Pinpoint the cell where the given text exists, returning its (X, Y) midpoint coordinate. 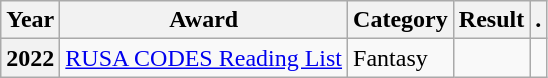
Result (491, 20)
RUSA CODES Reading List (204, 58)
. (538, 20)
Year (30, 20)
Category (401, 20)
Award (204, 20)
2022 (30, 58)
Fantasy (401, 58)
